For the text-containing cell, return its midpoint in (X, Y) coordinate format. 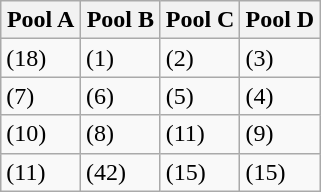
(9) (280, 134)
Pool A (41, 20)
(18) (41, 58)
(8) (120, 134)
(1) (120, 58)
(5) (200, 96)
(4) (280, 96)
Pool B (120, 20)
Pool D (280, 20)
Pool C (200, 20)
(7) (41, 96)
(2) (200, 58)
(42) (120, 172)
(10) (41, 134)
(3) (280, 58)
(6) (120, 96)
